Search for the cell housing the specified text and yield its [x, y] center coordinate. 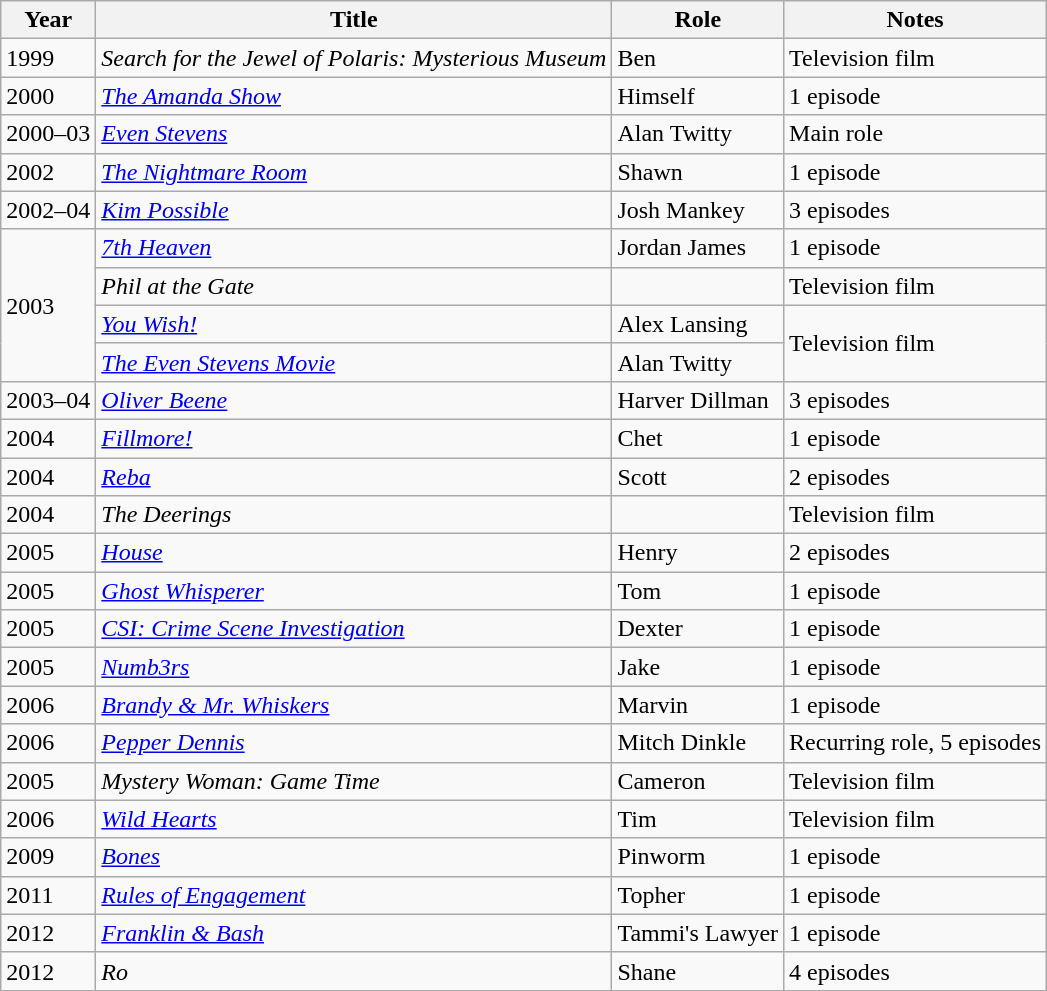
CSI: Crime Scene Investigation [354, 629]
Henry [698, 553]
Recurring role, 5 episodes [916, 743]
2000 [48, 96]
Marvin [698, 705]
Shawn [698, 172]
Josh Mankey [698, 210]
Mystery Woman: Game Time [354, 781]
Wild Hearts [354, 819]
Alex Lansing [698, 324]
Tim [698, 819]
Dexter [698, 629]
2002–04 [48, 210]
1999 [48, 58]
You Wish! [354, 324]
The Deerings [354, 515]
2009 [48, 857]
Mitch Dinkle [698, 743]
Scott [698, 477]
Fillmore! [354, 438]
The Nightmare Room [354, 172]
Notes [916, 20]
2003 [48, 305]
Tammi's Lawyer [698, 933]
Numb3rs [354, 667]
Jake [698, 667]
2000–03 [48, 134]
Himself [698, 96]
Franklin & Bash [354, 933]
House [354, 553]
Pinworm [698, 857]
2003–04 [48, 400]
The Amanda Show [354, 96]
Reba [354, 477]
The Even Stevens Movie [354, 362]
Ben [698, 58]
Tom [698, 591]
Brandy & Mr. Whiskers [354, 705]
Oliver Beene [354, 400]
Role [698, 20]
7th Heaven [354, 248]
Rules of Engagement [354, 895]
Topher [698, 895]
Ghost Whisperer [354, 591]
Search for the Jewel of Polaris: Mysterious Museum [354, 58]
Kim Possible [354, 210]
Phil at the Gate [354, 286]
Bones [354, 857]
Main role [916, 134]
Year [48, 20]
Shane [698, 971]
4 episodes [916, 971]
Jordan James [698, 248]
2002 [48, 172]
Ro [354, 971]
Pepper Dennis [354, 743]
Cameron [698, 781]
Title [354, 20]
2011 [48, 895]
Even Stevens [354, 134]
Harver Dillman [698, 400]
Chet [698, 438]
